Return [x, y] of the center of cell containing provided text 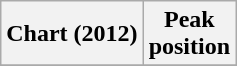
Peakposition [189, 34]
Chart (2012) [72, 34]
